Scan for the cell matching the given text and deliver its [x, y] coordinate at center. 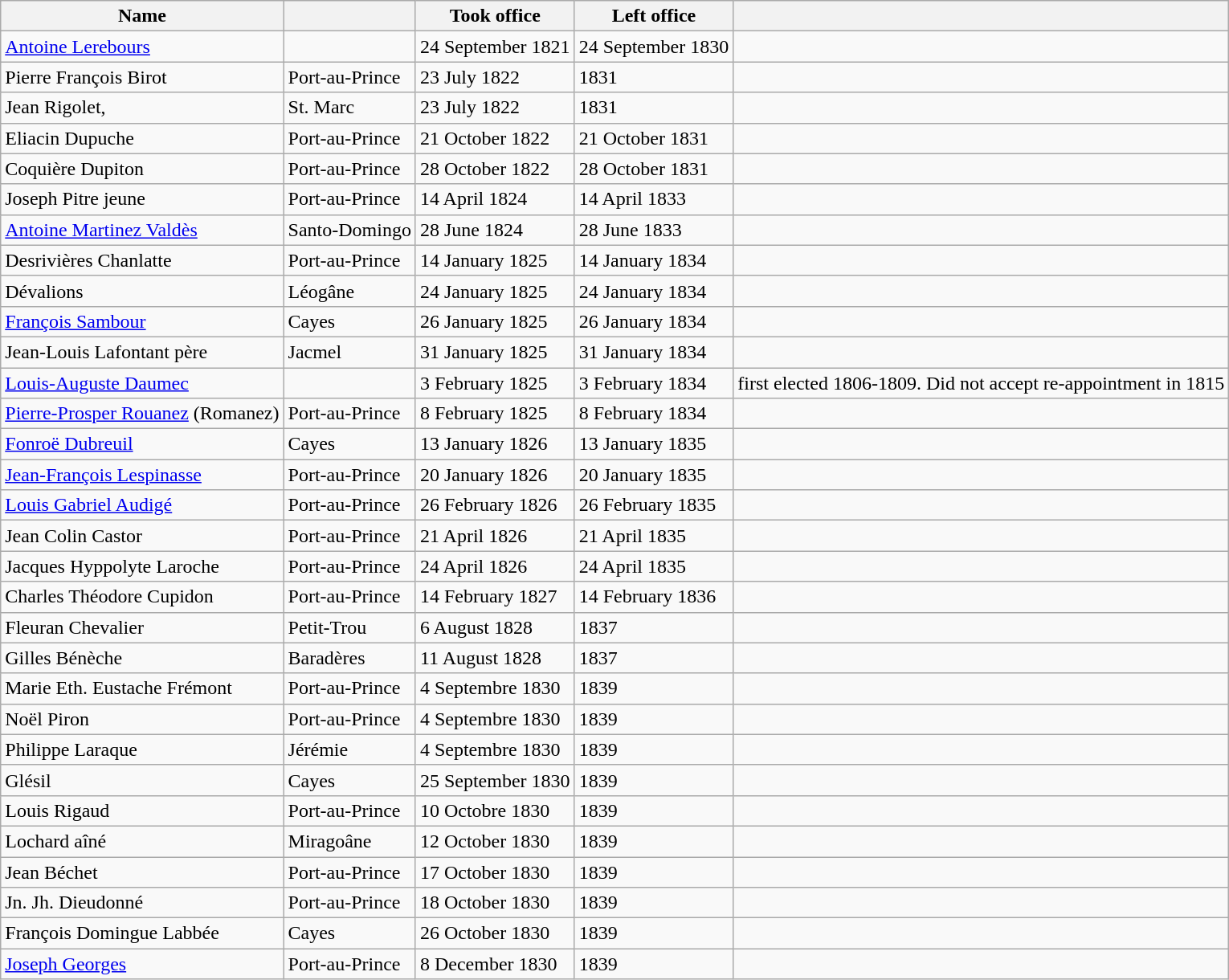
Noël Piron [142, 719]
24 January 1834 [654, 291]
26 February 1826 [495, 505]
24 April 1826 [495, 566]
Eliacin Dupuche [142, 138]
Antoine Martinez Valdès [142, 230]
28 June 1824 [495, 230]
28 June 1833 [654, 230]
Jn. Jh. Dieudonné [142, 903]
Petit-Trou [349, 627]
Left office [654, 16]
Coquière Dupiton [142, 169]
Charles Théodore Cupidon [142, 597]
Philippe Laraque [142, 749]
Jérémie [349, 749]
3 February 1834 [654, 383]
3 February 1825 [495, 383]
10 Octobre 1830 [495, 811]
Louis-Auguste Daumec [142, 383]
Joseph Georges [142, 964]
Jean Rigolet, [142, 108]
Jacmel [349, 352]
11 August 1828 [495, 658]
14 January 1834 [654, 260]
St. Marc [349, 108]
21 April 1835 [654, 536]
Santo-Domingo [349, 230]
21 October 1822 [495, 138]
21 October 1831 [654, 138]
26 January 1825 [495, 321]
13 January 1835 [654, 444]
24 September 1830 [654, 47]
31 January 1825 [495, 352]
Louis Rigaud [142, 811]
Jacques Hyppolyte Laroche [142, 566]
Jean Colin Castor [142, 536]
17 October 1830 [495, 872]
Glésil [142, 780]
31 January 1834 [654, 352]
Pierre François Birot [142, 77]
24 September 1821 [495, 47]
12 October 1830 [495, 841]
6 August 1828 [495, 627]
18 October 1830 [495, 903]
Joseph Pitre jeune [142, 199]
28 October 1831 [654, 169]
Jean-François Lespinasse [142, 475]
François Sambour [142, 321]
Took office [495, 16]
Jean Béchet [142, 872]
Fonroë Dubreuil [142, 444]
Louis Gabriel Audigé [142, 505]
Lochard aîné [142, 841]
14 January 1825 [495, 260]
8 February 1834 [654, 414]
Gilles Bénèche [142, 658]
26 February 1835 [654, 505]
Fleuran Chevalier [142, 627]
Antoine Lerebours [142, 47]
Léogâne [349, 291]
Desrivières Chanlatte [142, 260]
8 December 1830 [495, 964]
Miragoâne [349, 841]
26 January 1834 [654, 321]
25 September 1830 [495, 780]
first elected 1806-1809. Did not accept re-appointment in 1815 [982, 383]
26 October 1830 [495, 933]
Marie Eth. Eustache Frémont [142, 688]
24 April 1835 [654, 566]
Dévalions [142, 291]
14 February 1836 [654, 597]
14 April 1824 [495, 199]
Baradères [349, 658]
Pierre-Prosper Rouanez (Romanez) [142, 414]
21 April 1826 [495, 536]
24 January 1825 [495, 291]
13 January 1826 [495, 444]
Name [142, 16]
20 January 1835 [654, 475]
8 February 1825 [495, 414]
28 October 1822 [495, 169]
20 January 1826 [495, 475]
14 February 1827 [495, 597]
François Domingue Labbée [142, 933]
14 April 1833 [654, 199]
Jean-Louis Lafontant père [142, 352]
